Search for the cell housing the specified text and yield its [x, y] center coordinate. 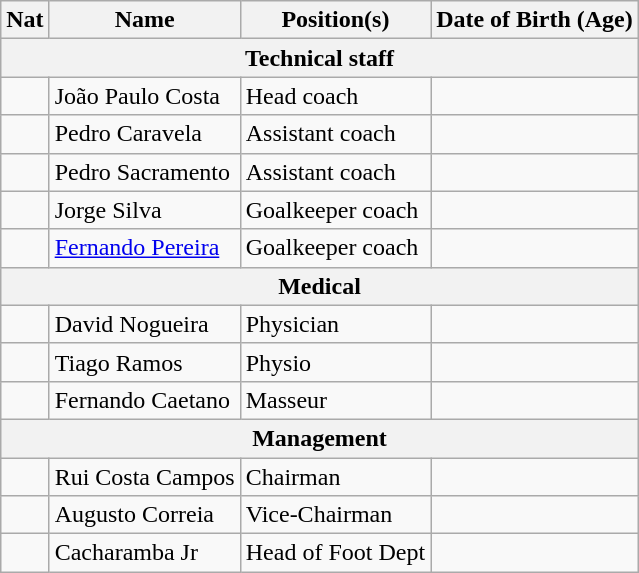
Head of Foot Dept [335, 553]
Augusto Correia [144, 515]
Fernando Pereira [144, 248]
Technical staff [320, 58]
Nat [25, 20]
Rui Costa Campos [144, 477]
Vice-Chairman [335, 515]
Cacharamba Jr [144, 553]
Pedro Sacramento [144, 172]
Date of Birth (Age) [535, 20]
Chairman [335, 477]
Physio [335, 362]
Tiago Ramos [144, 362]
Medical [320, 286]
David Nogueira [144, 324]
Fernando Caetano [144, 400]
Position(s) [335, 20]
Head coach [335, 96]
Name [144, 20]
Jorge Silva [144, 210]
Pedro Caravela [144, 134]
João Paulo Costa [144, 96]
Management [320, 438]
Masseur [335, 400]
Physician [335, 324]
